Find where the given text appears and provide that cell's center as (X, Y) coordinate. 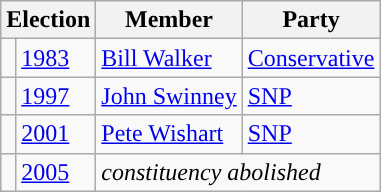
Bill Walker (169, 58)
Pete Wishart (169, 134)
2005 (56, 172)
Party (311, 20)
Member (169, 20)
1983 (56, 58)
John Swinney (169, 96)
Election (48, 20)
2001 (56, 134)
constituency abolished (238, 172)
1997 (56, 96)
Conservative (311, 58)
